Extract the (X, Y) coordinate from the center of the cell holding the provided text.  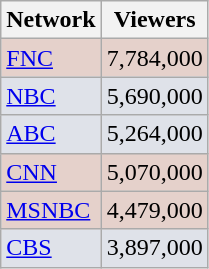
CBS (51, 248)
NBC (51, 96)
FNC (51, 58)
5,070,000 (154, 172)
3,897,000 (154, 248)
CNN (51, 172)
5,690,000 (154, 96)
5,264,000 (154, 134)
ABC (51, 134)
Network (51, 20)
Viewers (154, 20)
7,784,000 (154, 58)
MSNBC (51, 210)
4,479,000 (154, 210)
